Find where the given text appears and provide that cell's center as (X, Y) coordinate. 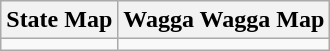
Wagga Wagga Map (224, 20)
State Map (60, 20)
